Find where the given text appears and provide that cell's center as (X, Y) coordinate. 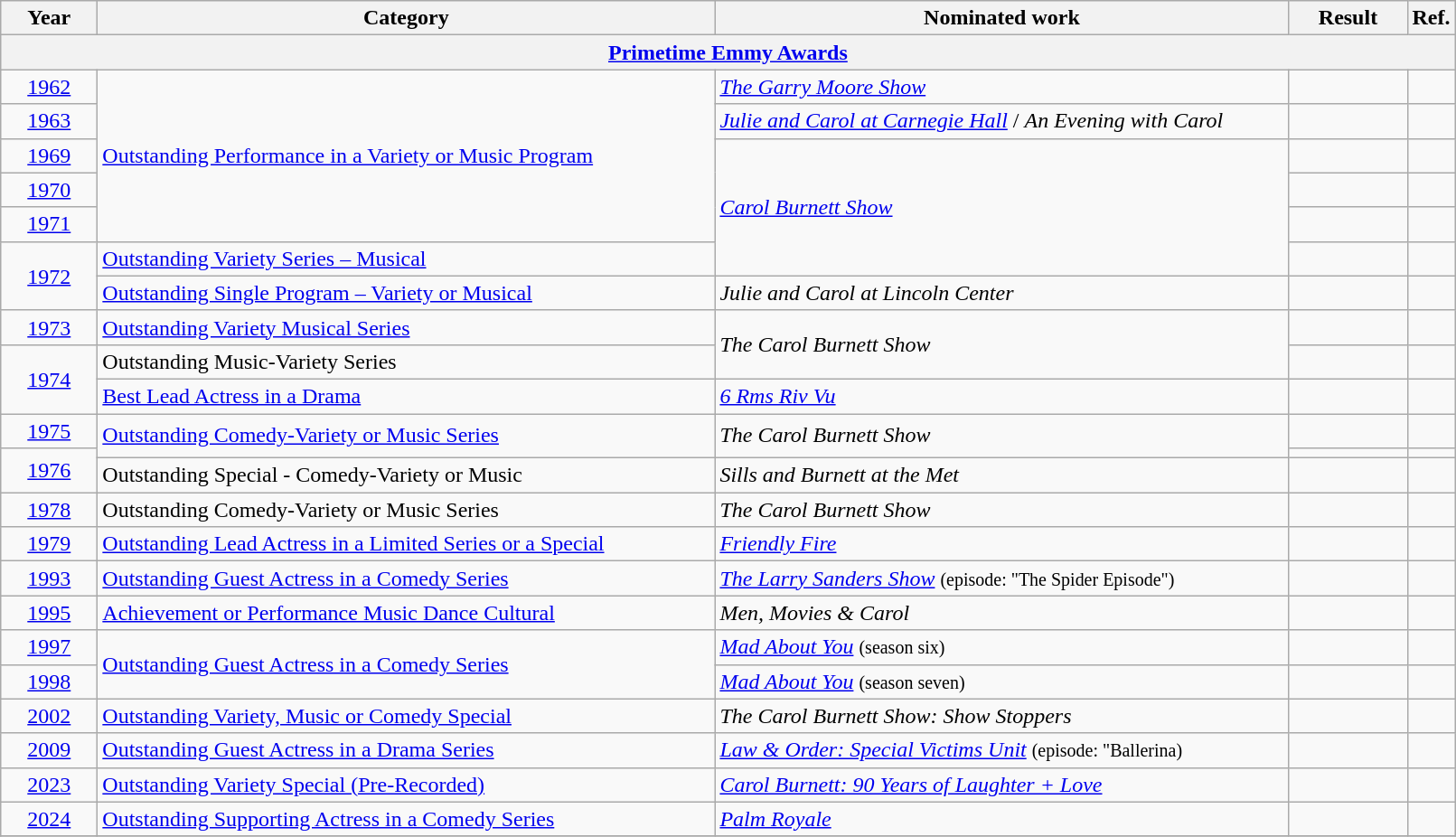
Outstanding Music-Variety Series (407, 362)
1974 (49, 379)
1995 (49, 613)
Category (407, 18)
Mad About You (season seven) (1001, 682)
Outstanding Variety Musical Series (407, 327)
Result (1348, 18)
1998 (49, 682)
Achievement or Performance Music Dance Cultural (407, 613)
6 Rms Riv Vu (1001, 396)
Year (49, 18)
Outstanding Variety Series – Musical (407, 259)
2002 (49, 716)
2024 (49, 819)
Outstanding Performance in a Variety or Music Program (407, 155)
1973 (49, 327)
Outstanding Variety Special (Pre-Recorded) (407, 785)
Palm Royale (1001, 819)
Outstanding Supporting Actress in a Comedy Series (407, 819)
Friendly Fire (1001, 544)
Men, Movies & Carol (1001, 613)
Ref. (1432, 18)
1962 (49, 87)
Law & Order: Special Victims Unit (episode: "Ballerina) (1001, 750)
The Garry Moore Show (1001, 87)
1979 (49, 544)
Carol Burnett Show (1001, 207)
2023 (49, 785)
Outstanding Special - Comedy-Variety or Music (407, 475)
1976 (49, 470)
2009 (49, 750)
Julie and Carol at Lincoln Center (1001, 293)
Primetime Emmy Awards (728, 52)
1997 (49, 647)
Outstanding Variety, Music or Comedy Special (407, 716)
Best Lead Actress in a Drama (407, 396)
1978 (49, 510)
1975 (49, 431)
1972 (49, 276)
Carol Burnett: 90 Years of Laughter + Love (1001, 785)
1969 (49, 155)
1971 (49, 224)
Mad About You (season six) (1001, 647)
The Carol Burnett Show: Show Stoppers (1001, 716)
1970 (49, 190)
The Larry Sanders Show (episode: "The Spider Episode") (1001, 578)
Nominated work (1001, 18)
Outstanding Single Program – Variety or Musical (407, 293)
1963 (49, 121)
Outstanding Lead Actress in a Limited Series or a Special (407, 544)
Outstanding Guest Actress in a Drama Series (407, 750)
Sills and Burnett at the Met (1001, 475)
1993 (49, 578)
Julie and Carol at Carnegie Hall / An Evening with Carol (1001, 121)
